Output the [X, Y] coordinate of the center of the cell containing the given text.  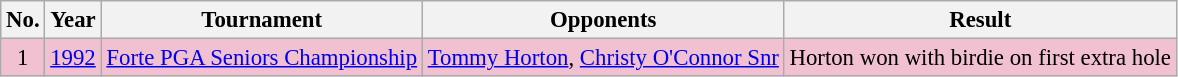
Forte PGA Seniors Championship [262, 58]
1992 [73, 58]
Tommy Horton, Christy O'Connor Snr [603, 58]
No. [23, 20]
Horton won with birdie on first extra hole [980, 58]
Year [73, 20]
1 [23, 58]
Tournament [262, 20]
Opponents [603, 20]
Result [980, 20]
